Scan for the cell matching the given text and deliver its [x, y] coordinate at center. 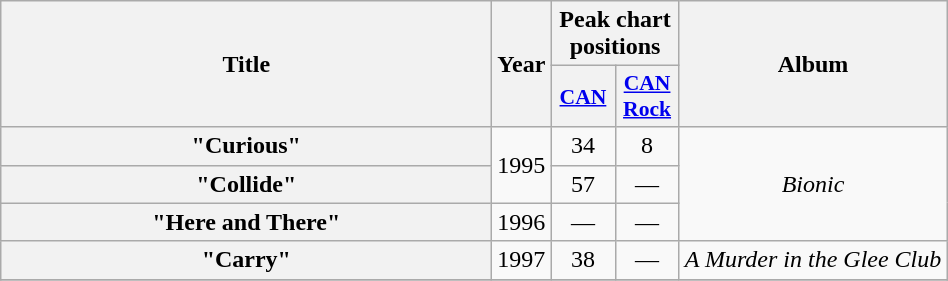
34 [583, 146]
"Carry" [246, 260]
Peak chart positions [615, 34]
"Collide" [246, 184]
Year [522, 64]
"Curious" [246, 146]
1996 [522, 222]
1995 [522, 165]
8 [647, 146]
38 [583, 260]
"Here and There" [246, 222]
Title [246, 64]
Bionic [813, 184]
CAN [583, 96]
A Murder in the Glee Club [813, 260]
1997 [522, 260]
Album [813, 64]
57 [583, 184]
CANRock [647, 96]
